Return the (x, y) coordinate for the center point of the cell that contains the specified text.  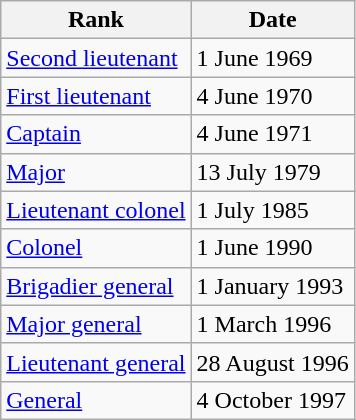
Captain (96, 134)
4 June 1970 (272, 96)
1 January 1993 (272, 286)
1 March 1996 (272, 324)
Second lieutenant (96, 58)
1 June 1969 (272, 58)
1 July 1985 (272, 210)
Major (96, 172)
28 August 1996 (272, 362)
Brigadier general (96, 286)
First lieutenant (96, 96)
4 June 1971 (272, 134)
Lieutenant general (96, 362)
Lieutenant colonel (96, 210)
Rank (96, 20)
Date (272, 20)
4 October 1997 (272, 400)
Colonel (96, 248)
1 June 1990 (272, 248)
General (96, 400)
13 July 1979 (272, 172)
Major general (96, 324)
